Find where the given text appears and provide that cell's center as (X, Y) coordinate. 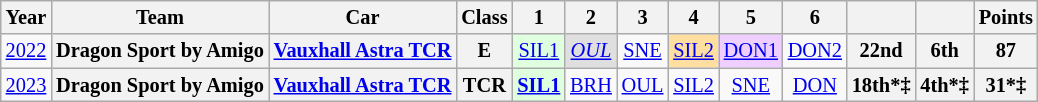
4 (693, 17)
BRH (591, 85)
31*‡ (1006, 85)
Points (1006, 17)
DON1 (751, 51)
Year (26, 17)
87 (1006, 51)
6 (815, 17)
3 (643, 17)
TCR (484, 85)
1 (538, 17)
Car (363, 17)
2023 (26, 85)
DON (815, 85)
E (484, 51)
2 (591, 17)
Class (484, 17)
6th (944, 51)
Team (160, 17)
22nd (882, 51)
18th*‡ (882, 85)
2022 (26, 51)
4th*‡ (944, 85)
DON2 (815, 51)
5 (751, 17)
